Output the [x, y] coordinate of the center of the cell containing the given text.  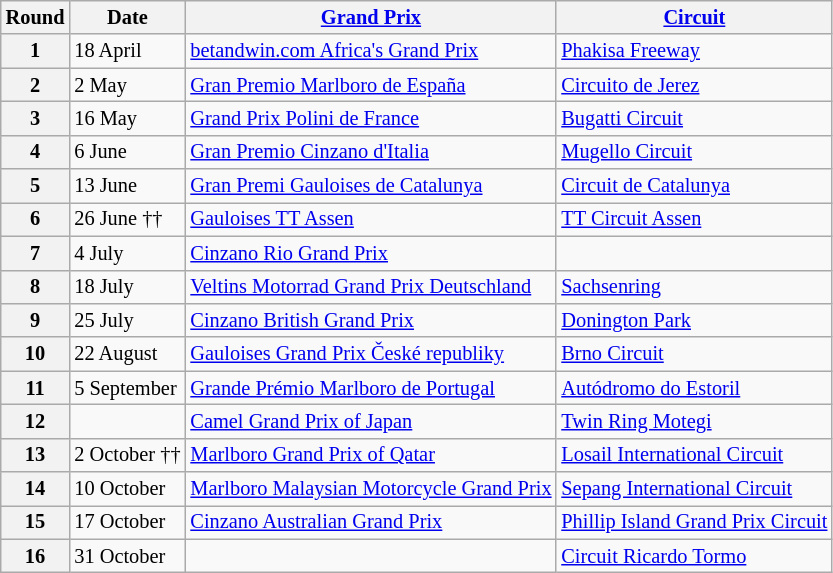
2 [36, 85]
6 June [127, 152]
Date [127, 17]
Cinzano Australian Grand Prix [370, 522]
Gran Premi Gauloises de Catalunya [370, 186]
Phillip Island Grand Prix Circuit [694, 522]
Veltins Motorrad Grand Prix Deutschland [370, 287]
Camel Grand Prix of Japan [370, 421]
1 [36, 51]
13 [36, 455]
Brno Circuit [694, 354]
4 [36, 152]
Autódromo do Estoril [694, 388]
8 [36, 287]
15 [36, 522]
Twin Ring Motegi [694, 421]
Bugatti Circuit [694, 118]
Circuit de Catalunya [694, 186]
Phakisa Freeway [694, 51]
4 July [127, 253]
2 October †† [127, 455]
Gauloises TT Assen [370, 219]
25 July [127, 320]
Circuit [694, 17]
16 [36, 556]
Cinzano British Grand Prix [370, 320]
13 June [127, 186]
TT Circuit Assen [694, 219]
14 [36, 489]
6 [36, 219]
18 July [127, 287]
3 [36, 118]
10 October [127, 489]
Donington Park [694, 320]
18 April [127, 51]
betandwin.com Africa's Grand Prix [370, 51]
Losail International Circuit [694, 455]
17 October [127, 522]
Grand Prix Polini de France [370, 118]
26 June †† [127, 219]
Sachsenring [694, 287]
Gran Premio Marlboro de España [370, 85]
16 May [127, 118]
Marlboro Grand Prix of Qatar [370, 455]
31 October [127, 556]
9 [36, 320]
Circuito de Jerez [694, 85]
7 [36, 253]
Cinzano Rio Grand Prix [370, 253]
5 [36, 186]
Gauloises Grand Prix České republiky [370, 354]
2 May [127, 85]
10 [36, 354]
Circuit Ricardo Tormo [694, 556]
Mugello Circuit [694, 152]
22 August [127, 354]
Grand Prix [370, 17]
Grande Prémio Marlboro de Portugal [370, 388]
11 [36, 388]
5 September [127, 388]
12 [36, 421]
Marlboro Malaysian Motorcycle Grand Prix [370, 489]
Round [36, 17]
Sepang International Circuit [694, 489]
Gran Premio Cinzano d'Italia [370, 152]
